Find where the given text appears and provide that cell's center as [X, Y] coordinate. 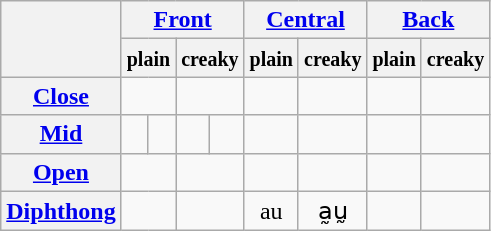
Central [306, 20]
Front [182, 20]
Mid [61, 134]
Diphthong [61, 211]
Back [428, 20]
Open [61, 172]
a̰ṵ [332, 211]
au [271, 211]
Close [61, 96]
